For the text-containing cell, return its midpoint in (x, y) coordinate format. 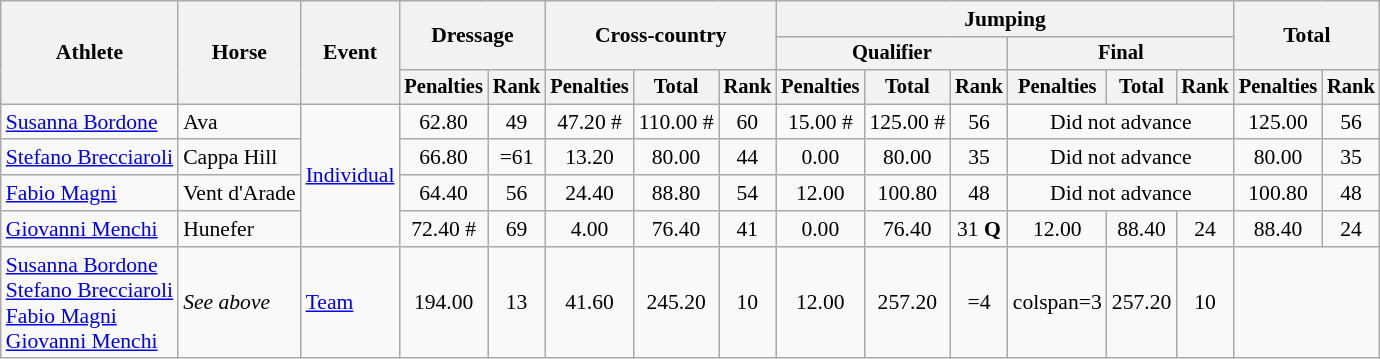
Susanna Bordone (90, 122)
13.20 (589, 158)
60 (748, 122)
See above (240, 303)
Giovanni Menchi (90, 229)
64.40 (443, 193)
72.40 # (443, 229)
110.00 # (676, 122)
245.20 (676, 303)
Cappa Hill (240, 158)
=4 (979, 303)
Horse (240, 52)
24.40 (589, 193)
Vent d'Arade (240, 193)
47.20 # (589, 122)
colspan=3 (1058, 303)
41.60 (589, 303)
62.80 (443, 122)
194.00 (443, 303)
Cross-country (660, 36)
54 (748, 193)
88.80 (676, 193)
Event (350, 52)
13 (517, 303)
Athlete (90, 52)
4.00 (589, 229)
41 (748, 229)
Dressage (472, 36)
Individual (350, 175)
Team (350, 303)
Qualifier (892, 54)
Stefano Brecciaroli (90, 158)
69 (517, 229)
=61 (517, 158)
Fabio Magni (90, 193)
Final (1121, 54)
49 (517, 122)
125.00 (1278, 122)
125.00 # (907, 122)
44 (748, 158)
Susanna BordoneStefano BrecciaroliFabio MagniGiovanni Menchi (90, 303)
31 Q (979, 229)
15.00 # (820, 122)
66.80 (443, 158)
Jumping (1005, 19)
Ava (240, 122)
Hunefer (240, 229)
